Find where the given text appears and provide that cell's center as (X, Y) coordinate. 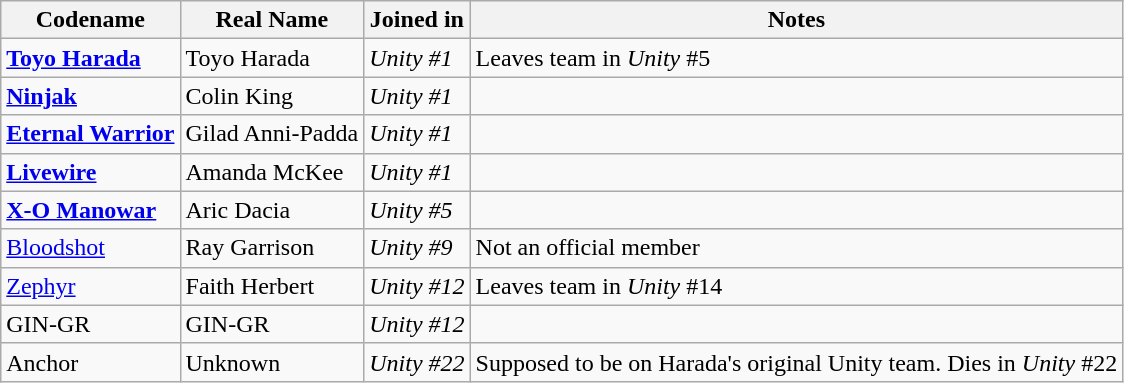
Leaves team in Unity #5 (796, 58)
Not an official member (796, 248)
Unity #22 (417, 362)
Bloodshot (90, 248)
Notes (796, 20)
Unknown (272, 362)
Livewire (90, 172)
Leaves team in Unity #14 (796, 286)
Unity #9 (417, 248)
Eternal Warrior (90, 134)
Aric Dacia (272, 210)
Ninjak (90, 96)
Ray Garrison (272, 248)
Amanda McKee (272, 172)
Real Name (272, 20)
Zephyr (90, 286)
Joined in (417, 20)
Colin King (272, 96)
Gilad Anni-Padda (272, 134)
Codename (90, 20)
Anchor (90, 362)
X-O Manowar (90, 210)
Supposed to be on Harada's original Unity team. Dies in Unity #22 (796, 362)
Faith Herbert (272, 286)
Unity #5 (417, 210)
